Provide the (x, y) coordinate of the cell's center where the given text is located.  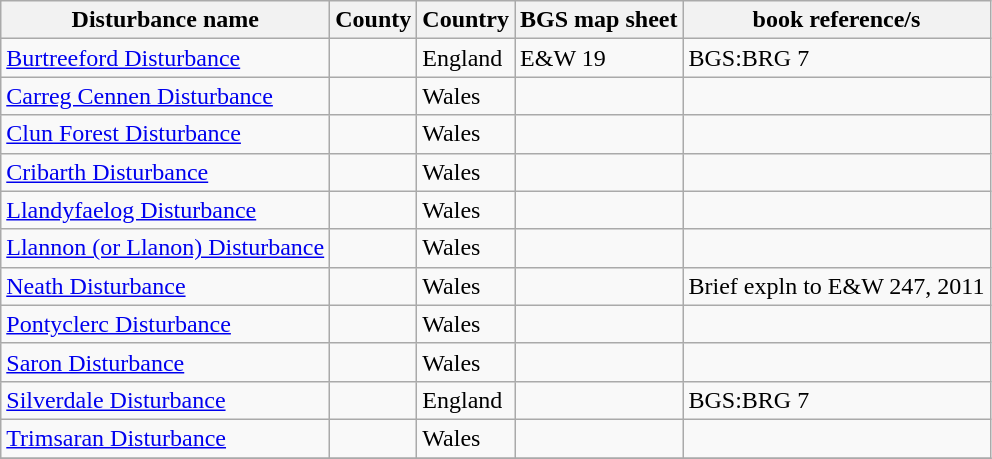
Carreg Cennen Disturbance (166, 96)
Llandyfaelog Disturbance (166, 210)
E&W 19 (599, 58)
BGS map sheet (599, 20)
Cribarth Disturbance (166, 172)
book reference/s (836, 20)
Brief expln to E&W 247, 2011 (836, 286)
Neath Disturbance (166, 286)
Llannon (or Llanon) Disturbance (166, 248)
Country (466, 20)
Pontyclerc Disturbance (166, 324)
Clun Forest Disturbance (166, 134)
Burtreeford Disturbance (166, 58)
County (374, 20)
Silverdale Disturbance (166, 400)
Trimsaran Disturbance (166, 438)
Saron Disturbance (166, 362)
Disturbance name (166, 20)
